Locate the cell with the specified text and output its (x, y) center coordinate. 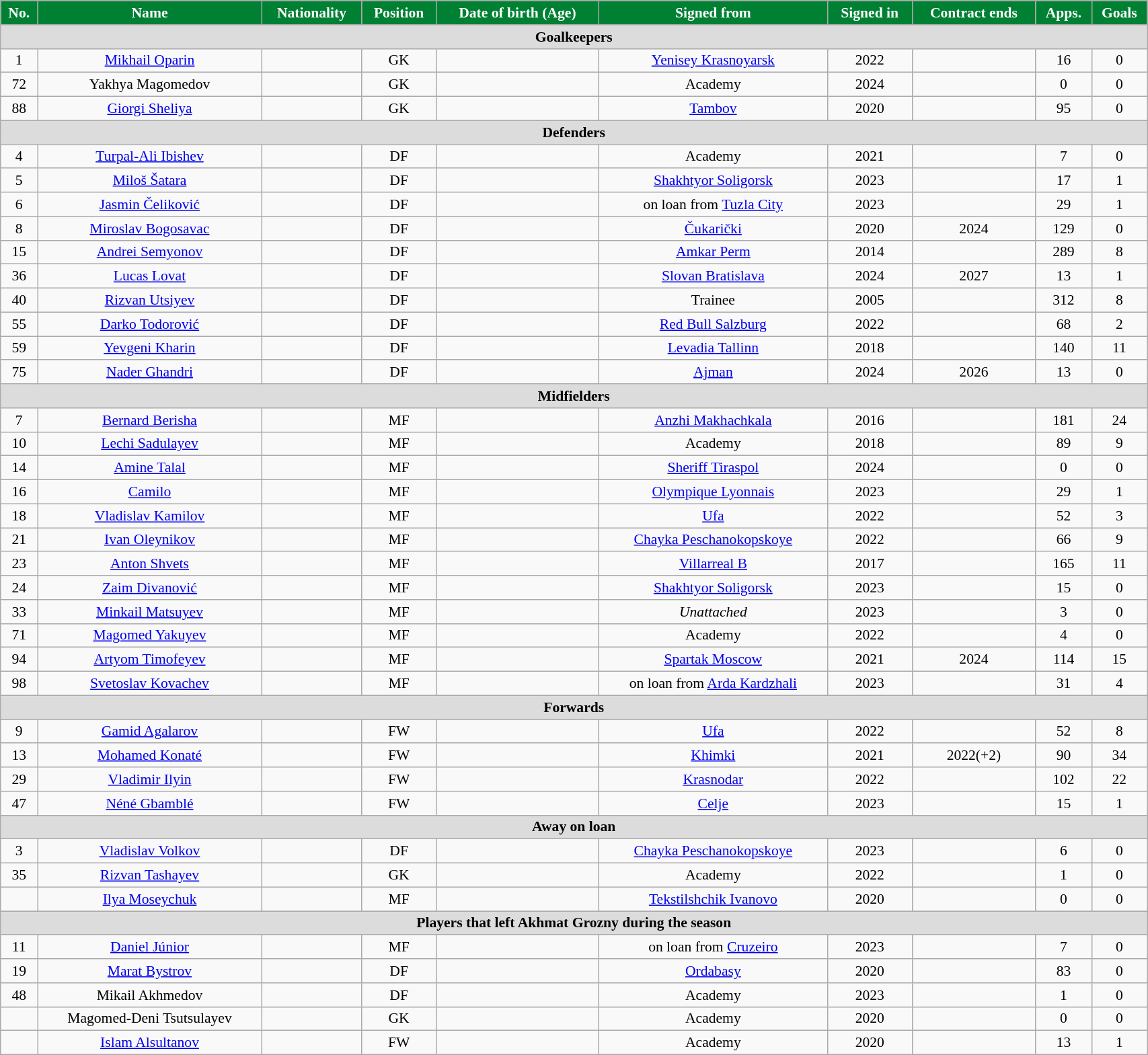
94 (19, 660)
17 (1064, 181)
Bernard Berisha (150, 420)
312 (1064, 301)
23 (19, 564)
Defenders (574, 132)
Jasmin Čeliković (150, 204)
Players that left Akhmat Grozny during the season (574, 923)
Red Bull Salzburg (713, 324)
Mikail Akhmedov (150, 995)
Mohamed Konaté (150, 756)
5 (19, 181)
Miroslav Bogosavac (150, 229)
66 (1064, 540)
Goalkeepers (574, 37)
2014 (870, 252)
Čukarički (713, 229)
165 (1064, 564)
2017 (870, 564)
Slovan Bratislava (713, 276)
Camilo (150, 492)
19 (19, 971)
Date of birth (Age) (517, 13)
Levadia Tallinn (713, 348)
Trainee (713, 301)
2 (1119, 324)
48 (19, 995)
Marat Bystrov (150, 971)
Minkail Matsuyev (150, 612)
40 (19, 301)
22 (1119, 779)
Svetoslav Kovachev (150, 684)
Sheriff Tiraspol (713, 468)
Rizvan Tashayev (150, 875)
Signed in (870, 13)
102 (1064, 779)
Magomed Yakuyev (150, 635)
83 (1064, 971)
Name (150, 13)
55 (19, 324)
14 (19, 468)
Midfielders (574, 396)
Zaim Divanović (150, 588)
Khimki (713, 756)
31 (1064, 684)
Signed from (713, 13)
140 (1064, 348)
on loan from Tuzla City (713, 204)
Mikhail Oparin (150, 61)
Villarreal B (713, 564)
114 (1064, 660)
Darko Todorović (150, 324)
Position (399, 13)
Lucas Lovat (150, 276)
Miloš Šatara (150, 181)
Krasnodar (713, 779)
Celje (713, 804)
34 (1119, 756)
Tambov (713, 109)
Olympique Lyonnais (713, 492)
18 (19, 516)
Néné Gbamblé (150, 804)
Yenisey Krasnoyarsk (713, 61)
on loan from Cruzeiro (713, 947)
Goals (1119, 13)
Gamid Agalarov (150, 732)
Artyom Timofeyev (150, 660)
2027 (974, 276)
36 (19, 276)
Amine Talal (150, 468)
2016 (870, 420)
Ivan Oleynikov (150, 540)
33 (19, 612)
Islam Alsultanov (150, 1043)
Forwards (574, 707)
Ajman (713, 373)
90 (1064, 756)
Vladislav Kamilov (150, 516)
2005 (870, 301)
Yevgeni Kharin (150, 348)
Magomed-Deni Tsutsulayev (150, 1019)
Away on loan (574, 827)
10 (19, 444)
No. (19, 13)
2026 (974, 373)
89 (1064, 444)
129 (1064, 229)
Unattached (713, 612)
on loan from Arda Kardzhali (713, 684)
Andrei Semyonov (150, 252)
Tekstilshchik Ivanovo (713, 899)
35 (19, 875)
Giorgi Sheliya (150, 109)
Amkar Perm (713, 252)
59 (19, 348)
Turpal-Ali Ibishev (150, 157)
Lechi Sadulayev (150, 444)
Rizvan Utsiyev (150, 301)
71 (19, 635)
Vladislav Volkov (150, 851)
181 (1064, 420)
21 (19, 540)
88 (19, 109)
Nader Ghandri (150, 373)
Anzhi Makhachkala (713, 420)
Contract ends (974, 13)
Ordabasy (713, 971)
Anton Shvets (150, 564)
Spartak Moscow (713, 660)
98 (19, 684)
Ilya Moseychuk (150, 899)
47 (19, 804)
289 (1064, 252)
2022(+2) (974, 756)
75 (19, 373)
Vladimir Ilyin (150, 779)
Yakhya Magomedov (150, 85)
95 (1064, 109)
Apps. (1064, 13)
72 (19, 85)
Nationality (311, 13)
Daniel Júnior (150, 947)
68 (1064, 324)
